Locate the cell with the specified text and output its [x, y] center coordinate. 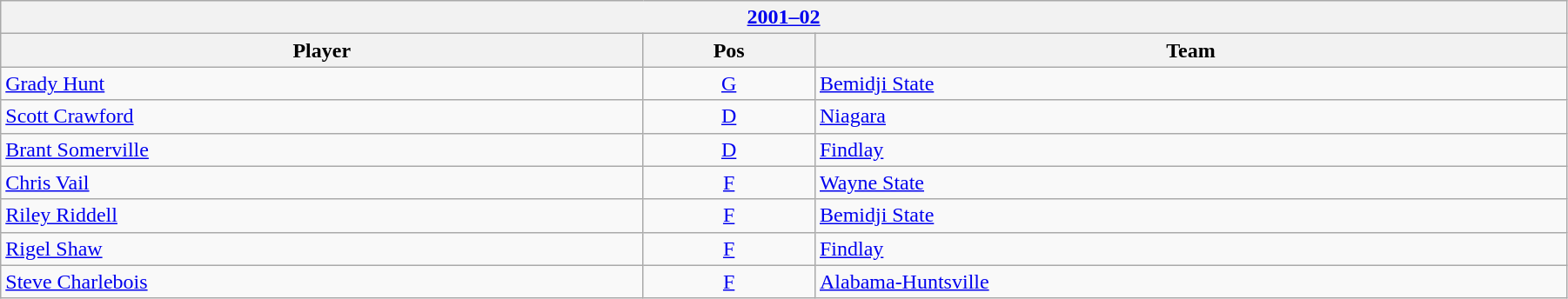
Niagara [1190, 116]
Grady Hunt [322, 83]
Rigel Shaw [322, 249]
Wayne State [1190, 183]
Scott Crawford [322, 116]
Alabama-Huntsville [1190, 282]
Steve Charlebois [322, 282]
Brant Somerville [322, 149]
Pos [729, 50]
Team [1190, 50]
Player [322, 50]
2001–02 [784, 17]
Riley Riddell [322, 216]
Chris Vail [322, 183]
G [729, 83]
